For the text-containing cell, return its midpoint in (x, y) coordinate format. 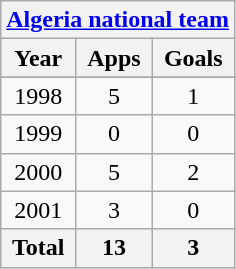
13 (114, 248)
Goals (193, 58)
2 (193, 172)
2000 (38, 172)
Total (38, 248)
Apps (114, 58)
1998 (38, 96)
1 (193, 96)
Algeria national team (118, 20)
Year (38, 58)
1999 (38, 134)
2001 (38, 210)
